Extract the (X, Y) coordinate from the center of the cell holding the provided text.  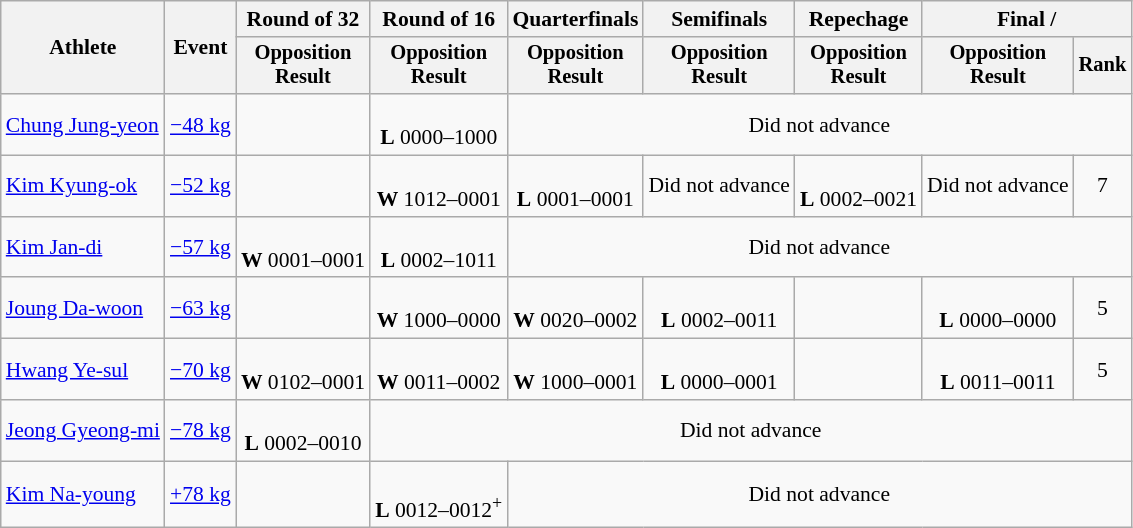
Quarterfinals (575, 19)
Round of 16 (438, 19)
W 0102–0001 (303, 370)
Kim Jan-di (83, 248)
W 0001–0001 (303, 248)
−57 kg (200, 248)
W 1000–0001 (575, 370)
Repechage (858, 19)
−52 kg (200, 186)
Round of 32 (303, 19)
+78 kg (200, 494)
W 0011–0002 (438, 370)
L 0000–1000 (438, 124)
Hwang Ye-sul (83, 370)
L 0002–1011 (438, 248)
Chung Jung-yeon (83, 124)
−63 kg (200, 308)
7 (1103, 186)
Kim Na-young (83, 494)
L 0002–0011 (719, 308)
Joung Da-woon (83, 308)
Rank (1103, 66)
L 0001–0001 (575, 186)
−70 kg (200, 370)
W 0020–0002 (575, 308)
Jeong Gyeong-mi (83, 430)
Kim Kyung-ok (83, 186)
L 0002–0010 (303, 430)
L 0012–0012+ (438, 494)
−78 kg (200, 430)
Athlete (83, 48)
L 0000–0001 (719, 370)
Event (200, 48)
Semifinals (719, 19)
L 0011–0011 (998, 370)
Final / (1026, 19)
L 0000–0000 (998, 308)
W 1000–0000 (438, 308)
L 0002–0021 (858, 186)
W 1012–0001 (438, 186)
−48 kg (200, 124)
